Extract the (X, Y) coordinate from the center of the cell holding the provided text.  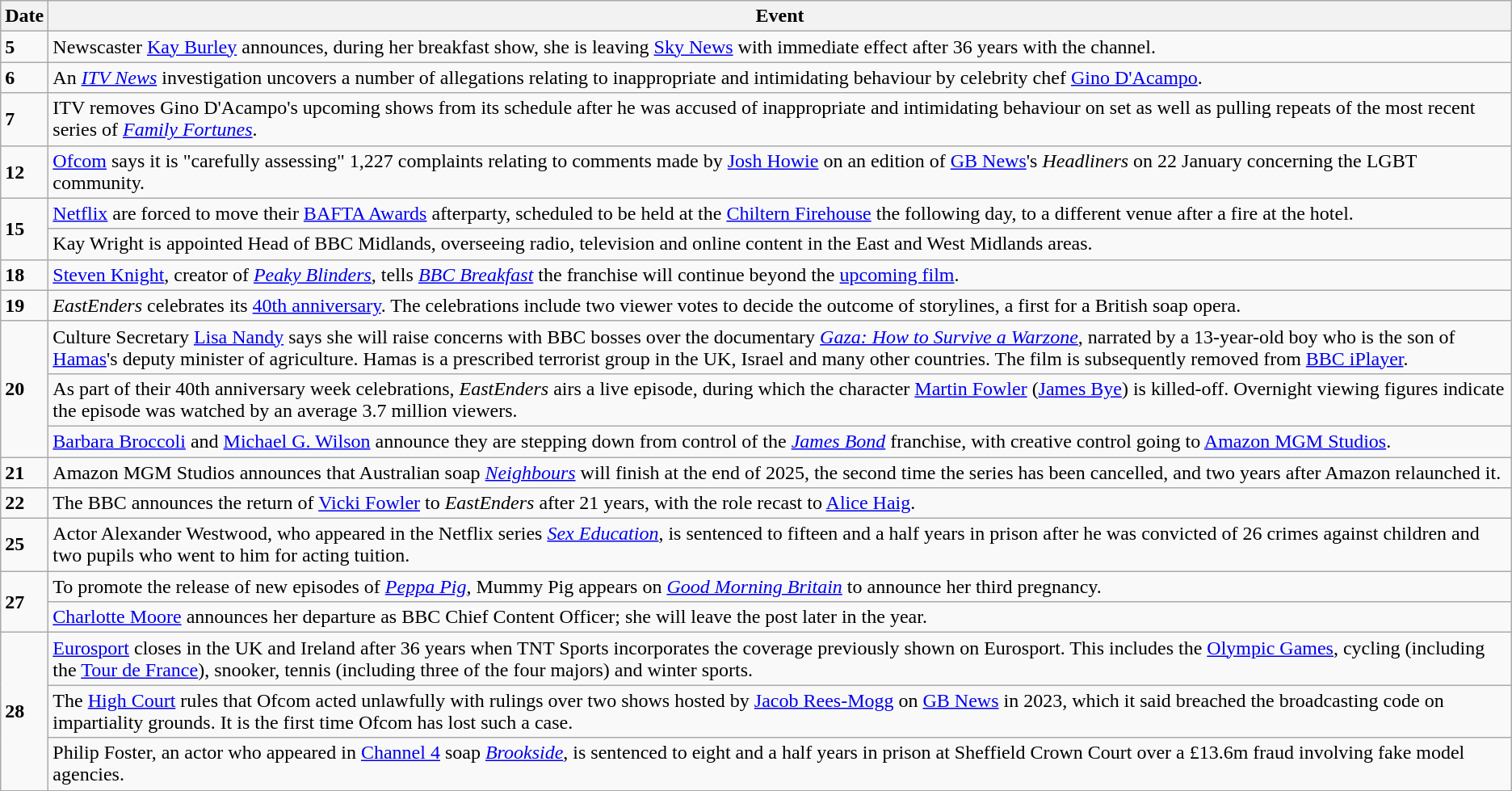
Event (780, 16)
An ITV News investigation uncovers a number of allegations relating to inappropriate and intimidating behaviour by celebrity chef Gino D'Acampo. (780, 78)
15 (24, 229)
22 (24, 503)
The BBC announces the return of Vicki Fowler to EastEnders after 21 years, with the role recast to Alice Haig. (780, 503)
28 (24, 711)
7 (24, 120)
20 (24, 389)
25 (24, 545)
27 (24, 602)
5 (24, 47)
12 (24, 171)
6 (24, 78)
21 (24, 473)
Newscaster Kay Burley announces, during her breakfast show, she is leaving Sky News with immediate effect after 36 years with the channel. (780, 47)
To promote the release of new episodes of Peppa Pig, Mummy Pig appears on Good Morning Britain to announce her third pregnancy. (780, 587)
Charlotte Moore announces her departure as BBC Chief Content Officer; she will leave the post later in the year. (780, 617)
Date (24, 16)
18 (24, 275)
19 (24, 305)
Steven Knight, creator of Peaky Blinders, tells BBC Breakfast the franchise will continue beyond the upcoming film. (780, 275)
Kay Wright is appointed Head of BBC Midlands, overseeing radio, television and online content in the East and West Midlands areas. (780, 244)
